Return the [X, Y] coordinate for the center point of the cell that contains the specified text.  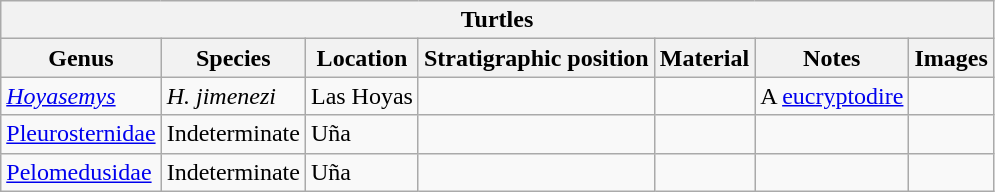
H. jimenezi [233, 96]
Stratigraphic position [536, 58]
Images [951, 58]
Turtles [498, 20]
Pelomedusidae [81, 172]
Notes [832, 58]
Location [362, 58]
Material [704, 58]
Hoyasemys [81, 96]
Genus [81, 58]
Species [233, 58]
Pleurosternidae [81, 134]
A eucryptodire [832, 96]
Las Hoyas [362, 96]
